From the cell containing the given text, extract its center point as [X, Y] coordinate. 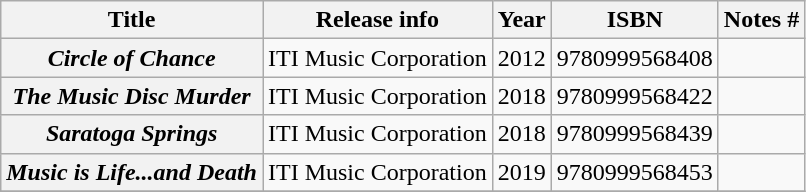
Release info [377, 20]
Notes # [761, 20]
ISBN [634, 20]
9780999568453 [634, 172]
2019 [522, 172]
9780999568408 [634, 58]
Saratoga Springs [132, 134]
Circle of Chance [132, 58]
Title [132, 20]
Music is Life...and Death [132, 172]
9780999568439 [634, 134]
9780999568422 [634, 96]
The Music Disc Murder [132, 96]
2012 [522, 58]
Year [522, 20]
